Return (x, y) of the center of cell containing provided text 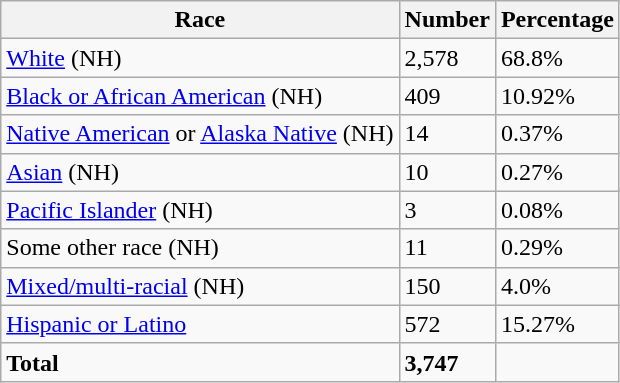
Black or African American (NH) (200, 96)
409 (447, 96)
Total (200, 362)
150 (447, 286)
572 (447, 324)
4.0% (557, 286)
Number (447, 20)
Pacific Islander (NH) (200, 210)
68.8% (557, 58)
Hispanic or Latino (200, 324)
0.27% (557, 172)
11 (447, 248)
3,747 (447, 362)
Native American or Alaska Native (NH) (200, 134)
Asian (NH) (200, 172)
0.29% (557, 248)
Mixed/multi-racial (NH) (200, 286)
Race (200, 20)
White (NH) (200, 58)
10 (447, 172)
2,578 (447, 58)
10.92% (557, 96)
0.08% (557, 210)
15.27% (557, 324)
0.37% (557, 134)
14 (447, 134)
Some other race (NH) (200, 248)
3 (447, 210)
Percentage (557, 20)
